Search for the cell housing the specified text and yield its (X, Y) center coordinate. 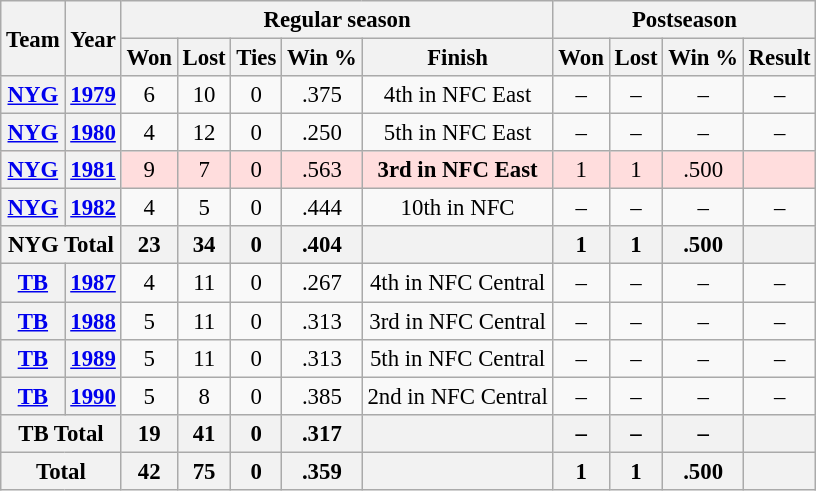
6 (149, 95)
2nd in NFC Central (458, 396)
.404 (322, 245)
9 (149, 170)
5th in NFC East (458, 133)
.267 (322, 283)
75 (204, 471)
10th in NFC (458, 208)
5th in NFC Central (458, 358)
Finish (458, 58)
.375 (322, 95)
1987 (93, 283)
1981 (93, 170)
NYG Total (61, 245)
.250 (322, 133)
4th in NFC East (458, 95)
1989 (93, 358)
3rd in NFC East (458, 170)
1979 (93, 95)
1980 (93, 133)
1990 (93, 396)
.317 (322, 433)
34 (204, 245)
Postseason (684, 20)
8 (204, 396)
Year (93, 38)
Result (780, 58)
12 (204, 133)
.444 (322, 208)
Total (61, 471)
41 (204, 433)
.563 (322, 170)
TB Total (61, 433)
42 (149, 471)
.359 (322, 471)
1982 (93, 208)
4th in NFC Central (458, 283)
23 (149, 245)
3rd in NFC Central (458, 321)
Regular season (337, 20)
Team (33, 38)
1988 (93, 321)
19 (149, 433)
7 (204, 170)
.385 (322, 396)
10 (204, 95)
Ties (256, 58)
